Output the [X, Y] coordinate of the center of the cell containing the given text.  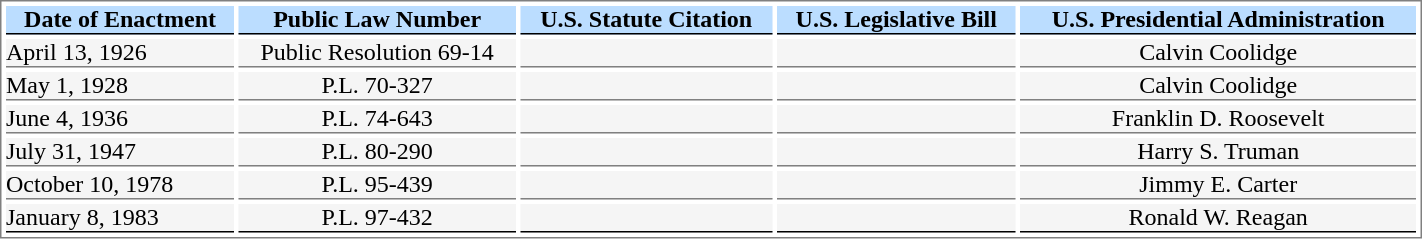
May 1, 1928 [120, 86]
P.L. 70-327 [378, 86]
June 4, 1936 [120, 119]
Franklin D. Roosevelt [1218, 119]
Date of Enactment [120, 20]
April 13, 1926 [120, 53]
U.S. Statute Citation [646, 20]
Jimmy E. Carter [1218, 185]
Public Resolution 69-14 [378, 53]
October 10, 1978 [120, 185]
U.S. Presidential Administration [1218, 20]
P.L. 95-439 [378, 185]
P.L. 97-432 [378, 218]
P.L. 74-643 [378, 119]
Harry S. Truman [1218, 152]
January 8, 1983 [120, 218]
U.S. Legislative Bill [896, 20]
Ronald W. Reagan [1218, 218]
Public Law Number [378, 20]
July 31, 1947 [120, 152]
P.L. 80-290 [378, 152]
